Search for the cell housing the specified text and yield its [x, y] center coordinate. 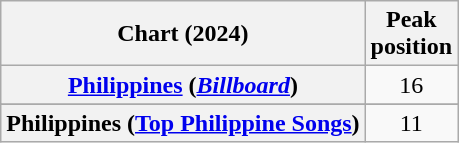
16 [411, 85]
Peakposition [411, 34]
Philippines (Top Philippine Songs) [183, 123]
11 [411, 123]
Chart (2024) [183, 34]
Philippines (Billboard) [183, 85]
